Scan for the cell matching the given text and deliver its [X, Y] coordinate at center. 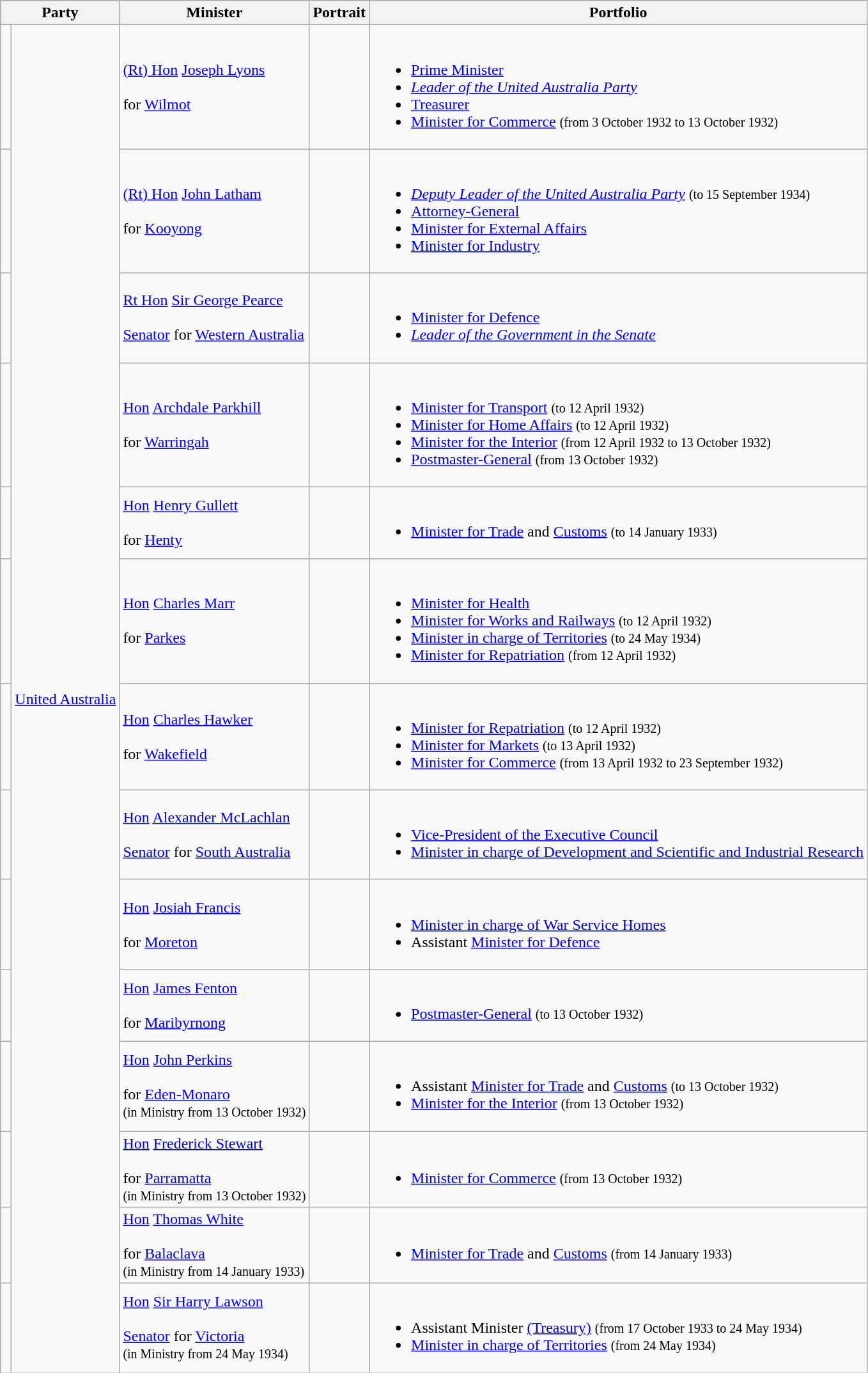
Hon Alexander McLachlan Senator for South Australia [215, 835]
Portrait [339, 13]
Minister [215, 13]
Party [60, 13]
Assistant Minister (Treasury) (from 17 October 1933 to 24 May 1934)Minister in charge of Territories (from 24 May 1934) [619, 1328]
United Australia [65, 699]
Minister for Commerce (from 13 October 1932) [619, 1169]
Minister for Trade and Customs (to 14 January 1933) [619, 523]
Minister for Trade and Customs (from 14 January 1933) [619, 1246]
Minister in charge of War Service HomesAssistant Minister for Defence [619, 924]
Rt Hon Sir George Pearce Senator for Western Australia [215, 318]
Hon Charles Marr for Parkes [215, 621]
Hon Josiah Francis for Moreton [215, 924]
Deputy Leader of the United Australia Party (to 15 September 1934)Attorney-GeneralMinister for External AffairsMinister for Industry [619, 211]
Hon Thomas White for Balaclava (in Ministry from 14 January 1933) [215, 1246]
Assistant Minister for Trade and Customs (to 13 October 1932)Minister for the Interior (from 13 October 1932) [619, 1086]
Portfolio [619, 13]
Hon Frederick Stewart for Parramatta (in Ministry from 13 October 1932) [215, 1169]
Hon James Fenton for Maribyrnong [215, 1005]
(Rt) Hon Joseph Lyons for Wilmot [215, 87]
Vice-President of the Executive CouncilMinister in charge of Development and Scientific and Industrial Research [619, 835]
Minister for DefenceLeader of the Government in the Senate [619, 318]
Hon Charles Hawker for Wakefield [215, 737]
Hon Henry Gullett for Henty [215, 523]
(Rt) Hon John Latham for Kooyong [215, 211]
Hon John Perkins for Eden-Monaro (in Ministry from 13 October 1932) [215, 1086]
Postmaster-General (to 13 October 1932) [619, 1005]
Minister for Repatriation (to 12 April 1932)Minister for Markets (to 13 April 1932)Minister for Commerce (from 13 April 1932 to 23 September 1932) [619, 737]
Hon Sir Harry Lawson Senator for Victoria (in Ministry from 24 May 1934) [215, 1328]
Hon Archdale Parkhill for Warringah [215, 425]
Prime MinisterLeader of the United Australia PartyTreasurerMinister for Commerce (from 3 October 1932 to 13 October 1932) [619, 87]
